Provide the (X, Y) coordinate of the cell's center where the given text is located.  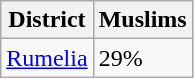
District (47, 20)
29% (142, 58)
Muslims (142, 20)
Rumelia (47, 58)
